Return [X, Y] of the center of cell containing provided text 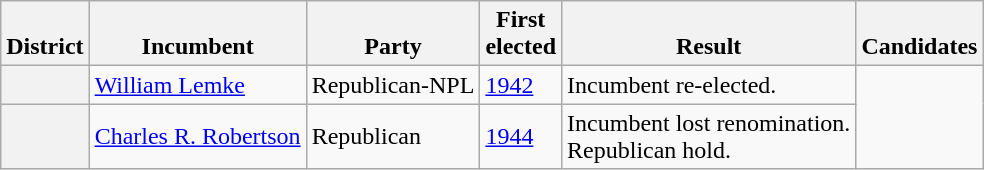
William Lemke [198, 85]
Party [393, 34]
Incumbent lost renomination.Republican hold. [709, 136]
1944 [521, 136]
Republican-NPL [393, 85]
Firstelected [521, 34]
Incumbent re-elected. [709, 85]
Incumbent [198, 34]
1942 [521, 85]
Charles R. Robertson [198, 136]
Candidates [920, 34]
District [45, 34]
Result [709, 34]
Republican [393, 136]
